Search for the cell housing the specified text and yield its [x, y] center coordinate. 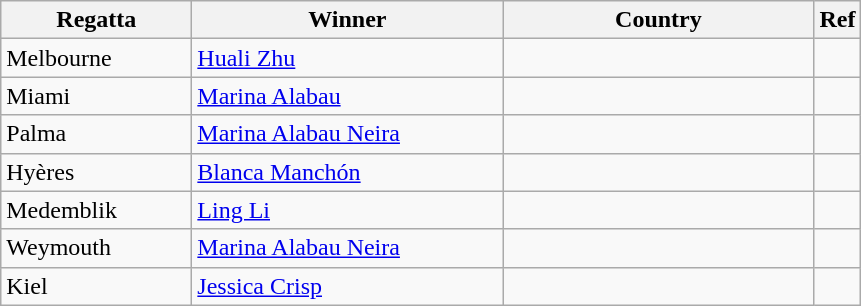
Kiel [96, 286]
Weymouth [96, 248]
Melbourne [96, 58]
Blanca Manchón [348, 172]
Huali Zhu [348, 58]
Ling Li [348, 210]
Miami [96, 96]
Medemblik [96, 210]
Hyères [96, 172]
Jessica Crisp [348, 286]
Winner [348, 20]
Regatta [96, 20]
Palma [96, 134]
Ref [838, 20]
Country [658, 20]
Marina Alabau [348, 96]
